Locate the cell with the specified text and output its [X, Y] center coordinate. 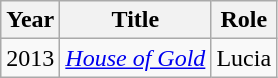
Lucia [244, 58]
Role [244, 20]
Title [136, 20]
House of Gold [136, 58]
2013 [30, 58]
Year [30, 20]
